Determine the [X, Y] coordinate at the center of the cell enclosing the given text.  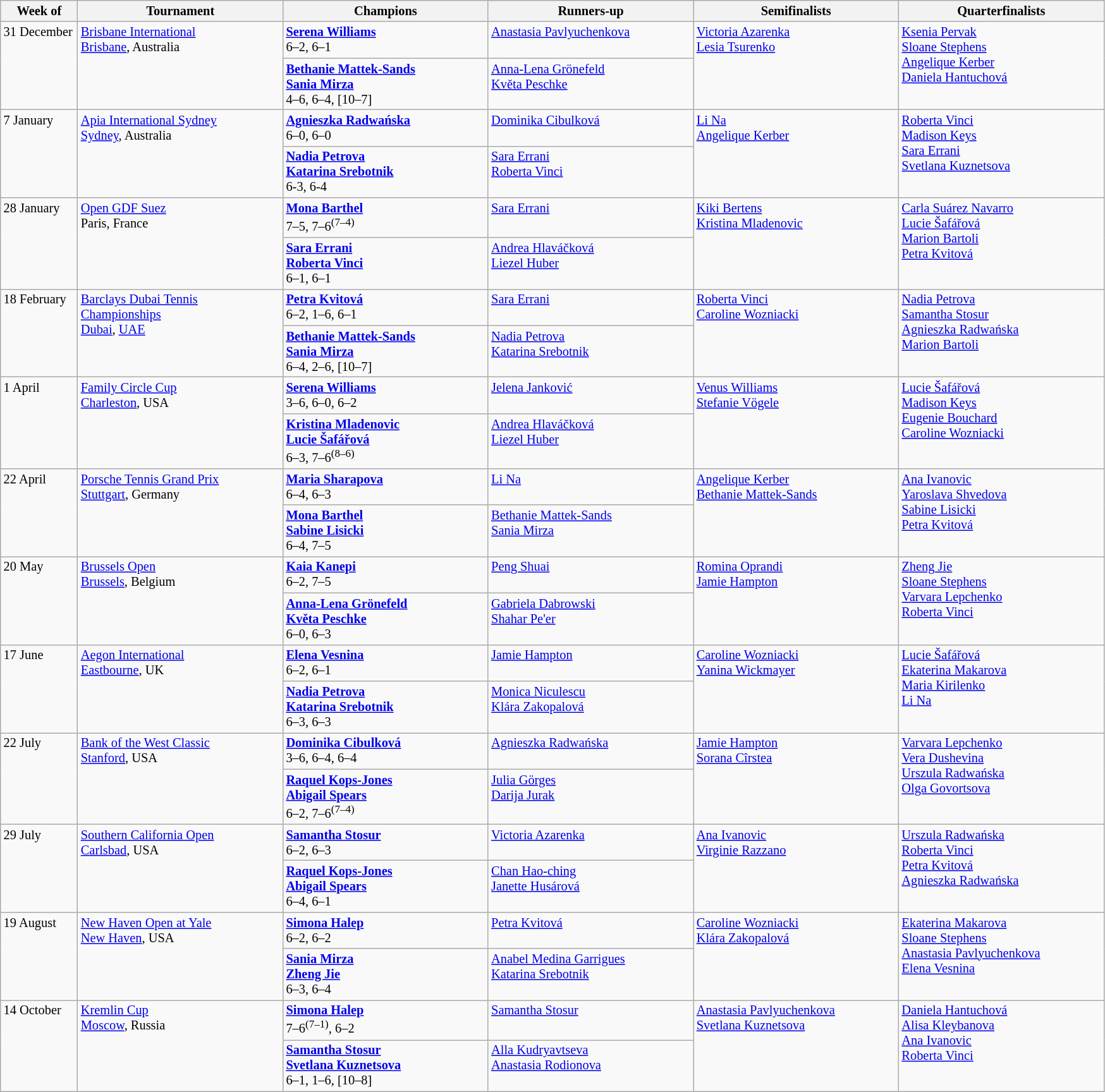
1 April [39, 423]
Victoria Azarenka Lesia Tsurenko [797, 66]
Bethanie Mattek-Sands Sania Mirza6–4, 2–6, [10–7] [386, 351]
Tournament [181, 11]
Kremlin Cup Moscow, Russia [181, 1045]
Elena Vesnina6–2, 6–1 [386, 663]
Venus Williams Stefanie Vögele [797, 423]
Nadia Petrova Samantha Stosur Agnieszka Radwańska Marion Bartoli [1001, 332]
Nadia Petrova Katarina Srebotnik6–3, 6–3 [386, 707]
7 January [39, 153]
Petra Kvitová6–2, 1–6, 6–1 [386, 307]
Anna-Lena Grönefeld Květa Peschke6–0, 6–3 [386, 619]
22 July [39, 779]
Caroline Wozniacki Klára Zakopalová [797, 955]
Ksenia Pervak Sloane Stephens Angelique Kerber Daniela Hantuchová [1001, 66]
Serena Williams6–2, 6–1 [386, 40]
Jelena Janković [590, 396]
Dominika Cibulková3–6, 6–4, 6–4 [386, 751]
Dominika Cibulková [590, 128]
20 May [39, 600]
Jamie Hampton Sorana Cîrstea [797, 779]
Simona Halep7–6(7–1), 6–2 [386, 1020]
28 January [39, 244]
Samantha Stosur6–2, 6–3 [386, 842]
Li Na Angelique Kerber [797, 153]
Semifinalists [797, 11]
Zheng Jie Sloane Stephens Varvara Lepchenko Roberta Vinci [1001, 600]
Runners-up [590, 11]
Lucie Šafářová Madison Keys Eugenie Bouchard Caroline Wozniacki [1001, 423]
Anastasia Pavlyuchenkova Svetlana Kuznetsova [797, 1045]
Ekaterina Makarova Sloane Stephens Anastasia Pavlyuchenkova Elena Vesnina [1001, 955]
Julia Görges Darija Jurak [590, 796]
14 October [39, 1045]
Anastasia Pavlyuchenkova [590, 40]
Daniela Hantuchová Alisa Kleybanova Ana Ivanovic Roberta Vinci [1001, 1045]
Carla Suárez Navarro Lucie Šafářová Marion Bartoli Petra Kvitová [1001, 244]
Mona Barthel Sabine Lisicki6–4, 7–5 [386, 531]
18 February [39, 332]
Family Circle Cup Charleston, USA [181, 423]
Bethanie Mattek-Sands Sania Mirza [590, 531]
Samantha Stosur [590, 1020]
Roberta Vinci Caroline Wozniacki [797, 332]
Open GDF Suez Paris, France [181, 244]
Brisbane International Brisbane, Australia [181, 66]
Agnieszka Radwańska 6–0, 6–0 [386, 128]
Southern California OpenCarlsbad, USA [181, 868]
Sania Mirza Zheng Jie6–3, 6–4 [386, 974]
Kristina Mladenovic Lucie Šafářová6–3, 7–6(8–6) [386, 441]
New Haven Open at Yale New Haven, USA [181, 955]
Gabriela Dabrowski Shahar Pe'er [590, 619]
Ana Ivanovic Virginie Razzano [797, 868]
Agnieszka Radwańska [590, 751]
Lucie Šafářová Ekaterina Makarova Maria Kirilenko Li Na [1001, 689]
Caroline Wozniacki Yanina Wickmayer [797, 689]
Anna-Lena Grönefeld Květa Peschke [590, 84]
31 December [39, 66]
Li Na [590, 487]
Week of [39, 11]
Barclays Dubai TennisChampionships Dubai, UAE [181, 332]
Simona Halep6–2, 6–2 [386, 930]
Raquel Kops-Jones Abigail Spears6–2, 7–6(7–4) [386, 796]
Anabel Medina Garrigues Katarina Srebotnik [590, 974]
Bank of the West Classic Stanford, USA [181, 779]
22 April [39, 512]
Romina Oprandi Jamie Hampton [797, 600]
Quarterfinalists [1001, 11]
Roberta Vinci Madison Keys Sara Errani Svetlana Kuznetsova [1001, 153]
Chan Hao-ching Janette Husárová [590, 886]
Maria Sharapova6–4, 6–3 [386, 487]
Petra Kvitová [590, 930]
Nadia Petrova Katarina Srebotnik6-3, 6-4 [386, 172]
Sara Errani Roberta Vinci6–1, 6–1 [386, 264]
Varvara Lepchenko Vera Dushevina Urszula Radwańska Olga Govortsova [1001, 779]
Samantha Stosur Svetlana Kuznetsova6–1, 1–6, [10–8] [386, 1065]
Porsche Tennis Grand Prix Stuttgart, Germany [181, 512]
Mona Barthel 7–5, 7–6(7–4) [386, 217]
Aegon International Eastbourne, UK [181, 689]
Sara Errani Roberta Vinci [590, 172]
Bethanie Mattek-Sands Sania Mirza4–6, 6–4, [10–7] [386, 84]
19 August [39, 955]
Champions [386, 11]
Monica Niculescu Klára Zakopalová [590, 707]
Victoria Azarenka [590, 842]
Angelique Kerber Bethanie Mattek-Sands [797, 512]
Urszula Radwańska Roberta Vinci Petra Kvitová Agnieszka Radwańska [1001, 868]
Serena Williams3–6, 6–0, 6–2 [386, 396]
17 June [39, 689]
Peng Shuai [590, 574]
29 July [39, 868]
Apia International Sydney Sydney, Australia [181, 153]
Jamie Hampton [590, 663]
Brussels Open Brussels, Belgium [181, 600]
Kiki Bertens Kristina Mladenovic [797, 244]
Nadia Petrova Katarina Srebotnik [590, 351]
Ana Ivanovic Yaroslava Shvedova Sabine Lisicki Petra Kvitová [1001, 512]
Kaia Kanepi6–2, 7–5 [386, 574]
Alla Kudryavtseva Anastasia Rodionova [590, 1065]
Raquel Kops-Jones Abigail Spears6–4, 6–1 [386, 886]
